Extract the [X, Y] coordinate from the center of the cell holding the provided text.  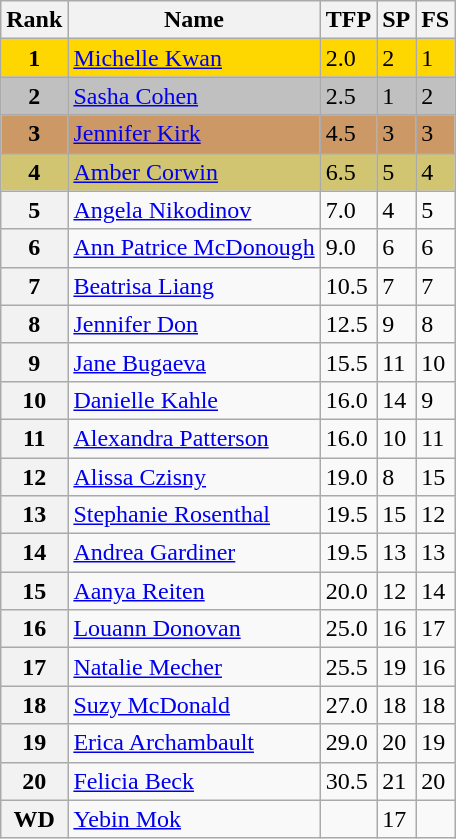
Jennifer Kirk [194, 134]
4.5 [348, 134]
Amber Corwin [194, 172]
15.5 [348, 362]
Alexandra Patterson [194, 438]
FS [436, 20]
Erica Archambault [194, 743]
12.5 [348, 324]
Felicia Beck [194, 781]
WD [34, 819]
SP [396, 20]
Yebin Mok [194, 819]
Andrea Gardiner [194, 553]
Rank [34, 20]
2.0 [348, 58]
19.0 [348, 477]
Ann Patrice McDonough [194, 248]
27.0 [348, 705]
Angela Nikodinov [194, 210]
25.0 [348, 629]
6.5 [348, 172]
25.5 [348, 667]
Stephanie Rosenthal [194, 515]
Jane Bugaeva [194, 362]
Alissa Czisny [194, 477]
Name [194, 20]
10.5 [348, 286]
Sasha Cohen [194, 96]
Jennifer Don [194, 324]
Michelle Kwan [194, 58]
30.5 [348, 781]
Aanya Reiten [194, 591]
Suzy McDonald [194, 705]
9.0 [348, 248]
TFP [348, 20]
20.0 [348, 591]
21 [396, 781]
Natalie Mecher [194, 667]
2.5 [348, 96]
Louann Donovan [194, 629]
29.0 [348, 743]
Beatrisa Liang [194, 286]
7.0 [348, 210]
Danielle Kahle [194, 400]
